Return (x, y) of the center of cell containing provided text 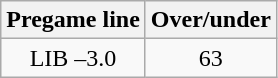
Over/under (210, 20)
Pregame line (74, 20)
63 (210, 58)
LIB –3.0 (74, 58)
